For the text-containing cell, return its midpoint in (X, Y) coordinate format. 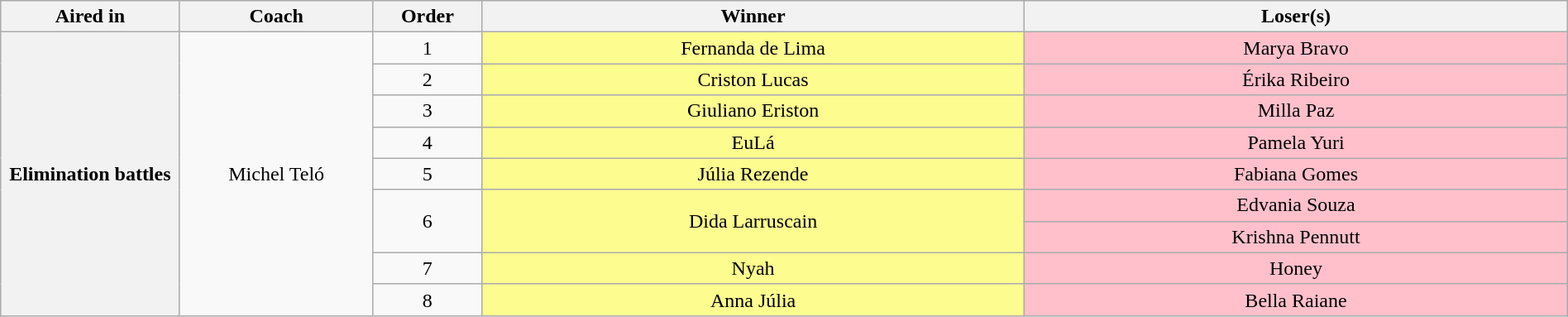
Nyah (753, 268)
Bella Raiane (1296, 300)
Marya Bravo (1296, 48)
Pamela Yuri (1296, 142)
Fabiana Gomes (1296, 174)
Júlia Rezende (753, 174)
4 (427, 142)
Edvania Souza (1296, 205)
3 (427, 111)
7 (427, 268)
Érika Ribeiro (1296, 79)
5 (427, 174)
Anna Júlia (753, 300)
Criston Lucas (753, 79)
EuLá (753, 142)
Honey (1296, 268)
6 (427, 221)
1 (427, 48)
Winner (753, 17)
Order (427, 17)
Elimination battles (90, 174)
Milla Paz (1296, 111)
8 (427, 300)
Aired in (90, 17)
Dida Larruscain (753, 221)
Krishna Pennutt (1296, 237)
Fernanda de Lima (753, 48)
2 (427, 79)
Loser(s) (1296, 17)
Michel Teló (276, 174)
Coach (276, 17)
Giuliano Eriston (753, 111)
